Identify which cell holds the provided text, then report its [x, y] central coordinate. 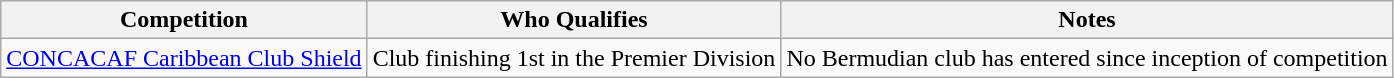
CONCACAF Caribbean Club Shield [184, 58]
Who Qualifies [574, 20]
Competition [184, 20]
Notes [1087, 20]
No Bermudian club has entered since inception of competition [1087, 58]
Club finishing 1st in the Premier Division [574, 58]
